Detect which cell encompasses the target text, then output its (x, y) center coordinate. 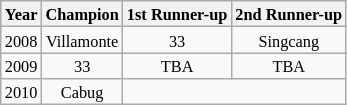
1st Runner-up (177, 14)
2008 (22, 40)
Champion (82, 14)
2nd Runner-up (288, 14)
Cabug (82, 92)
Villamonte (82, 40)
Year (22, 14)
2009 (22, 66)
Singcang (288, 40)
2010 (22, 92)
